Find where the given text appears and provide that cell's center as [x, y] coordinate. 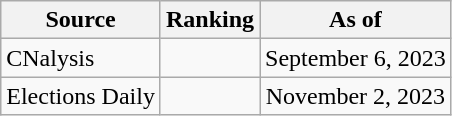
Source [81, 20]
Ranking [210, 20]
As of [356, 20]
September 6, 2023 [356, 58]
November 2, 2023 [356, 96]
Elections Daily [81, 96]
CNalysis [81, 58]
